Scan for the cell matching the given text and deliver its [x, y] coordinate at center. 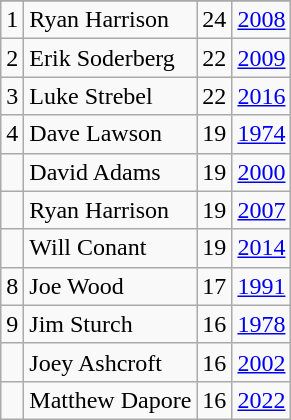
9 [12, 324]
1974 [262, 134]
8 [12, 286]
2008 [262, 20]
2007 [262, 210]
Matthew Dapore [110, 400]
Will Conant [110, 248]
17 [214, 286]
1978 [262, 324]
2000 [262, 172]
2002 [262, 362]
4 [12, 134]
24 [214, 20]
2 [12, 58]
2014 [262, 248]
Jim Sturch [110, 324]
2009 [262, 58]
1 [12, 20]
2016 [262, 96]
Dave Lawson [110, 134]
Joe Wood [110, 286]
Luke Strebel [110, 96]
David Adams [110, 172]
2022 [262, 400]
3 [12, 96]
1991 [262, 286]
Erik Soderberg [110, 58]
Joey Ashcroft [110, 362]
